Determine the [X, Y] coordinate at the center of the cell enclosing the given text.  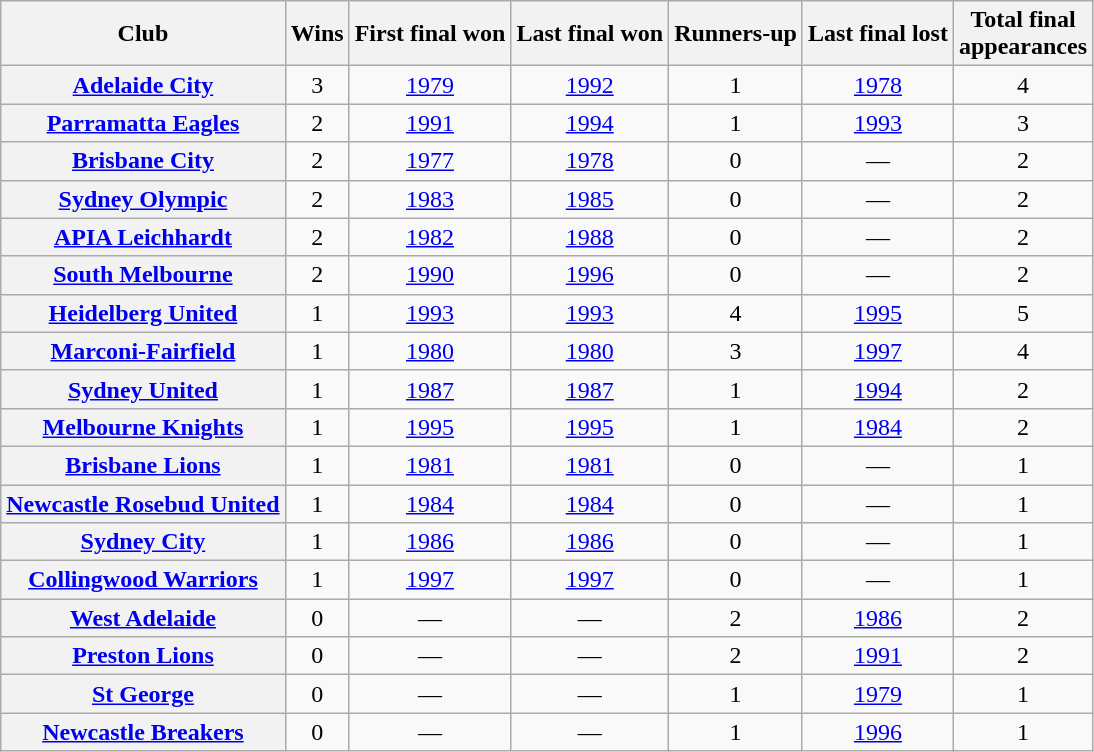
1990 [430, 275]
1985 [590, 199]
Club [143, 34]
Brisbane Lions [143, 465]
Last final won [590, 34]
APIA Leichhardt [143, 237]
Sydney Olympic [143, 199]
Collingwood Warriors [143, 580]
Brisbane City [143, 161]
1983 [430, 199]
1977 [430, 161]
5 [1022, 313]
1982 [430, 237]
St George [143, 694]
South Melbourne [143, 275]
Runners-up [736, 34]
First final won [430, 34]
Melbourne Knights [143, 427]
Sydney United [143, 389]
Heidelberg United [143, 313]
Newcastle Rosebud United [143, 503]
Preston Lions [143, 656]
1988 [590, 237]
1992 [590, 85]
Marconi-Fairfield [143, 351]
Sydney City [143, 542]
Wins [317, 34]
Adelaide City [143, 85]
West Adelaide [143, 618]
Last final lost [878, 34]
Newcastle Breakers [143, 732]
Parramatta Eagles [143, 123]
Total finalappearances [1022, 34]
